Determine the [x, y] coordinate at the center of the cell enclosing the given text.  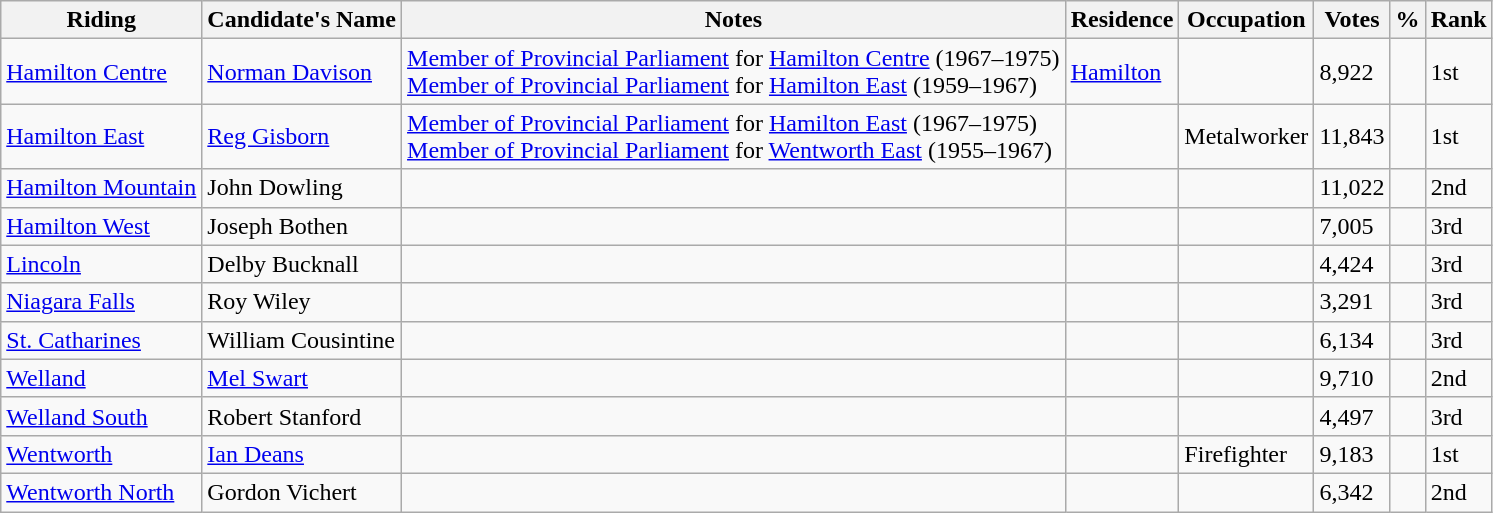
Delby Bucknall [302, 264]
Candidate's Name [302, 20]
8,922 [1352, 72]
Rank [1458, 20]
Notes [734, 20]
11,022 [1352, 188]
Norman Davison [302, 72]
4,424 [1352, 264]
Welland South [102, 416]
4,497 [1352, 416]
Mel Swart [302, 378]
Reg Gisborn [302, 136]
Lincoln [102, 264]
Ian Deans [302, 454]
9,183 [1352, 454]
Niagara Falls [102, 302]
11,843 [1352, 136]
Firefighter [1246, 454]
Residence [1122, 20]
William Cousintine [302, 340]
Hamilton Mountain [102, 188]
Wentworth [102, 454]
Member of Provincial Parliament for Hamilton Centre (1967–1975) Member of Provincial Parliament for Hamilton East (1959–1967) [734, 72]
% [1408, 20]
6,342 [1352, 492]
9,710 [1352, 378]
Welland [102, 378]
Hamilton West [102, 226]
Occupation [1246, 20]
Metalworker [1246, 136]
Hamilton Centre [102, 72]
Hamilton [1122, 72]
Hamilton East [102, 136]
7,005 [1352, 226]
6,134 [1352, 340]
St. Catharines [102, 340]
Wentworth North [102, 492]
Roy Wiley [302, 302]
Votes [1352, 20]
Riding [102, 20]
John Dowling [302, 188]
Member of Provincial Parliament for Hamilton East (1967–1975) Member of Provincial Parliament for Wentworth East (1955–1967) [734, 136]
Gordon Vichert [302, 492]
3,291 [1352, 302]
Joseph Bothen [302, 226]
Robert Stanford [302, 416]
